From the cell containing the given text, extract its center point as (x, y) coordinate. 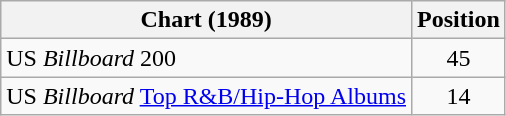
Chart (1989) (206, 20)
US Billboard Top R&B/Hip-Hop Albums (206, 96)
14 (459, 96)
45 (459, 58)
Position (459, 20)
US Billboard 200 (206, 58)
